Find where the given text appears and provide that cell's center as [x, y] coordinate. 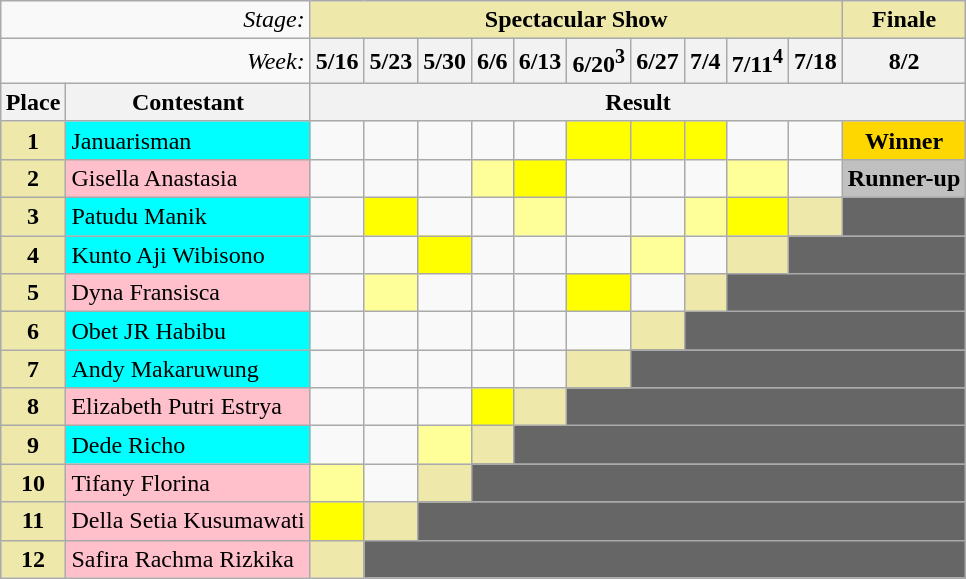
8/2 [904, 62]
10 [33, 483]
Runner-up [904, 178]
Obet JR Habibu [188, 331]
Dyna Fransisca [188, 293]
Tifany Florina [188, 483]
3 [33, 217]
Januarisman [188, 140]
5/30 [445, 62]
6/27 [658, 62]
Result [638, 102]
5/23 [391, 62]
7/114 [757, 62]
Dede Richo [188, 445]
Spectacular Show [576, 20]
Andy Makaruwung [188, 369]
Della Setia Kusumawati [188, 521]
Elizabeth Putri Estrya [188, 407]
7/4 [705, 62]
Gisella Anastasia [188, 178]
6/203 [599, 62]
4 [33, 255]
Place [33, 102]
6/13 [540, 62]
Safira Rachma Rizkika [188, 559]
Kunto Aji Wibisono [188, 255]
1 [33, 140]
11 [33, 521]
2 [33, 178]
Patudu Manik [188, 217]
12 [33, 559]
7/18 [816, 62]
8 [33, 407]
Finale [904, 20]
6/6 [492, 62]
9 [33, 445]
Week: [155, 62]
Contestant [188, 102]
Stage: [155, 20]
7 [33, 369]
Winner [904, 140]
5 [33, 293]
6 [33, 331]
5/16 [337, 62]
